Identify which cell holds the provided text, then report its (x, y) central coordinate. 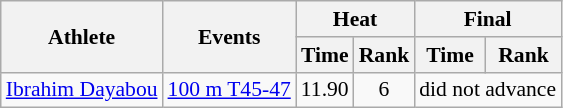
Heat (355, 19)
Events (230, 36)
6 (384, 90)
Final (488, 19)
Ibrahim Dayabou (82, 90)
100 m T45-47 (230, 90)
Athlete (82, 36)
11.90 (325, 90)
did not advance (488, 90)
